Identify which cell holds the provided text, then report its (x, y) central coordinate. 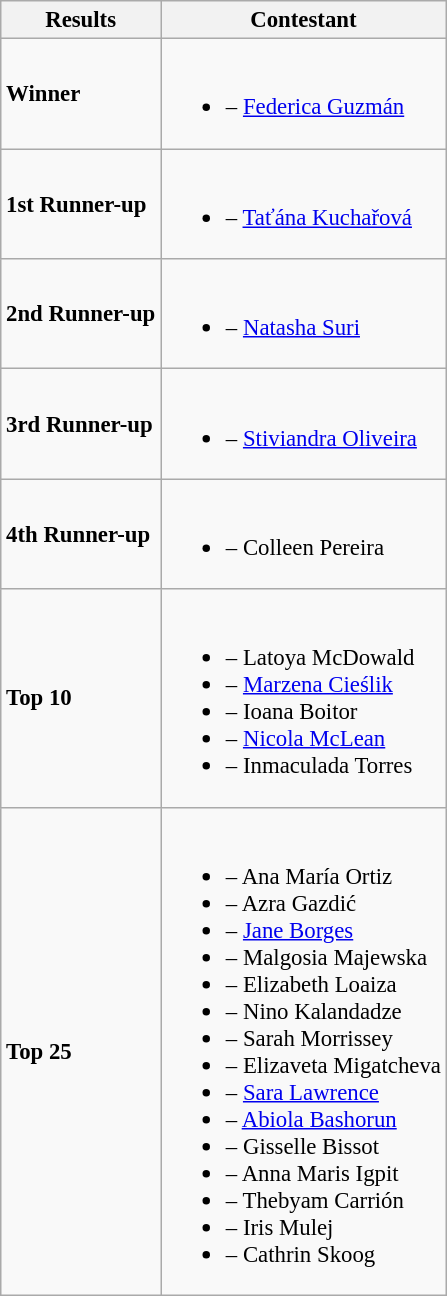
4th Runner-up (81, 534)
– Latoya McDowald – Marzena Cieślik – Ioana Boitor – Nicola McLean – Inmaculada Torres (304, 698)
2nd Runner-up (81, 314)
– Natasha Suri (304, 314)
3rd Runner-up (81, 424)
Contestant (304, 20)
1st Runner-up (81, 204)
Results (81, 20)
– Taťána Kuchařová (304, 204)
– Colleen Pereira (304, 534)
Winner (81, 94)
– Stiviandra Oliveira (304, 424)
Top 10 (81, 698)
Top 25 (81, 1051)
– Federica Guzmán (304, 94)
